For the text-containing cell, return its midpoint in (x, y) coordinate format. 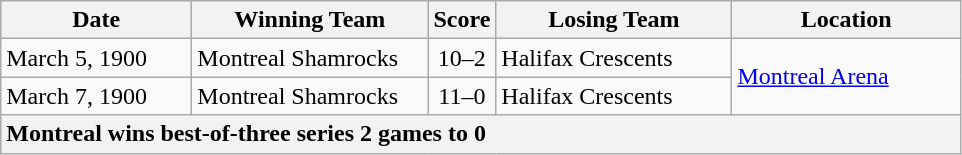
Date (96, 20)
March 7, 1900 (96, 96)
Montreal wins best-of-three series 2 games to 0 (481, 134)
March 5, 1900 (96, 58)
Montreal Arena (846, 77)
Score (462, 20)
Winning Team (310, 20)
Location (846, 20)
11–0 (462, 96)
Losing Team (614, 20)
10–2 (462, 58)
